Locate the cell with the specified text and output its [X, Y] center coordinate. 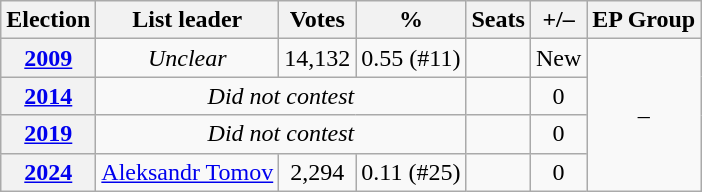
Election [48, 20]
2009 [48, 58]
+/– [558, 20]
% [411, 20]
Aleksandr Tomov [188, 172]
0.55 (#11) [411, 58]
0.11 (#25) [411, 172]
New [558, 58]
14,132 [318, 58]
Seats [498, 20]
2024 [48, 172]
2014 [48, 96]
2,294 [318, 172]
List leader [188, 20]
2019 [48, 134]
Unclear [188, 58]
Votes [318, 20]
EP Group [644, 20]
– [644, 115]
